Identify which cell holds the provided text, then report its (X, Y) central coordinate. 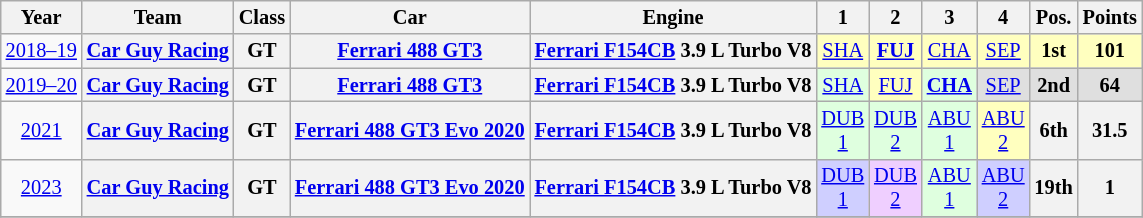
Year (42, 17)
3 (950, 17)
64 (1110, 85)
2 (896, 17)
31.5 (1110, 130)
2019–20 (42, 85)
1st (1054, 51)
Engine (674, 17)
Class (262, 17)
Points (1110, 17)
2018–19 (42, 51)
2021 (42, 130)
2nd (1054, 85)
2023 (42, 188)
4 (1004, 17)
Car (410, 17)
Pos. (1054, 17)
Team (158, 17)
6th (1054, 130)
101 (1110, 51)
19th (1054, 188)
